Return (x, y) of the center of cell containing provided text 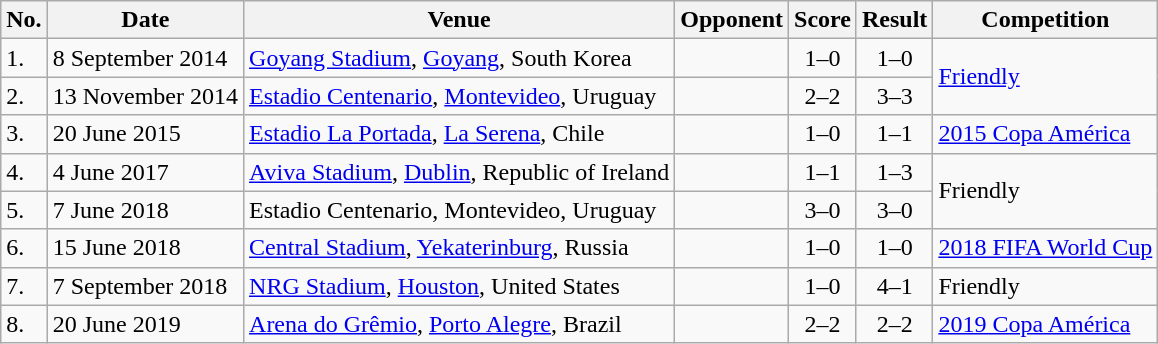
Arena do Grêmio, Porto Alegre, Brazil (460, 324)
3. (24, 134)
Score (823, 20)
Aviva Stadium, Dublin, Republic of Ireland (460, 172)
4 June 2017 (145, 172)
No. (24, 20)
1–3 (894, 172)
Date (145, 20)
2018 FIFA World Cup (1046, 248)
Venue (460, 20)
7 September 2018 (145, 286)
4–1 (894, 286)
20 June 2019 (145, 324)
8. (24, 324)
NRG Stadium, Houston, United States (460, 286)
6. (24, 248)
8 September 2014 (145, 58)
13 November 2014 (145, 96)
Opponent (732, 20)
15 June 2018 (145, 248)
Estadio La Portada, La Serena, Chile (460, 134)
1. (24, 58)
Result (894, 20)
Goyang Stadium, Goyang, South Korea (460, 58)
4. (24, 172)
2. (24, 96)
Competition (1046, 20)
Central Stadium, Yekaterinburg, Russia (460, 248)
2019 Copa América (1046, 324)
7. (24, 286)
2015 Copa América (1046, 134)
5. (24, 210)
20 June 2015 (145, 134)
3–3 (894, 96)
7 June 2018 (145, 210)
